Pinpoint the cell where the given text exists, returning its [x, y] midpoint coordinate. 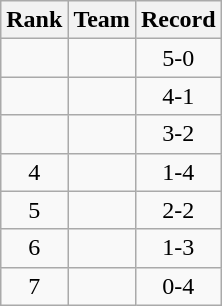
4-1 [178, 96]
3-2 [178, 134]
6 [34, 248]
1-3 [178, 248]
5-0 [178, 58]
2-2 [178, 210]
1-4 [178, 172]
Rank [34, 20]
Team [102, 20]
7 [34, 286]
5 [34, 210]
4 [34, 172]
Record [178, 20]
0-4 [178, 286]
